Scan for the cell matching the given text and deliver its (X, Y) coordinate at center. 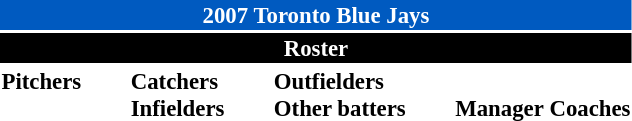
2007 Toronto Blue Jays (316, 15)
Roster (316, 48)
